From the cell containing the given text, extract its center point as [X, Y] coordinate. 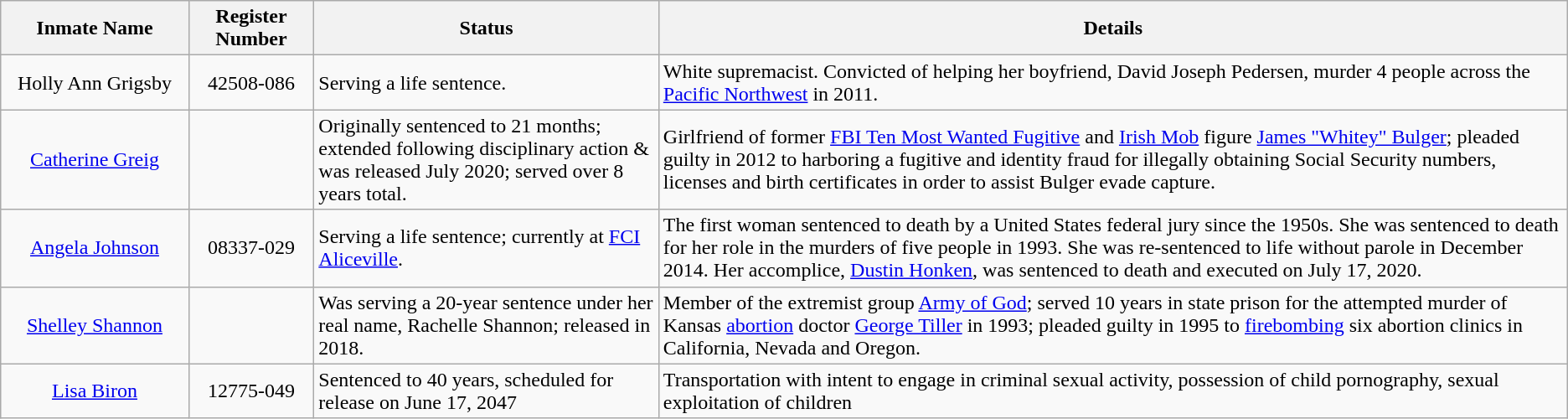
Serving a life sentence; currently at FCI Aliceville. [486, 248]
08337-029 [251, 248]
Serving a life sentence. [486, 82]
12775-049 [251, 391]
Inmate Name [95, 28]
Was serving a 20-year sentence under her real name, Rachelle Shannon; released in 2018. [486, 325]
Transportation with intent to engage in criminal sexual activity, possession of child pornography, sexual exploitation of children [1112, 391]
Shelley Shannon [95, 325]
Sentenced to 40 years, scheduled for release on June 17, 2047 [486, 391]
42508-086 [251, 82]
Register Number [251, 28]
Status [486, 28]
Originally sentenced to 21 months; extended following disciplinary action & was released July 2020; served over 8 years total. [486, 159]
Holly Ann Grigsby [95, 82]
Angela Johnson [95, 248]
Lisa Biron [95, 391]
Catherine Greig [95, 159]
Details [1112, 28]
White supremacist. Convicted of helping her boyfriend, David Joseph Pedersen, murder 4 people across the Pacific Northwest in 2011. [1112, 82]
